From the cell containing the given text, extract its center point as [x, y] coordinate. 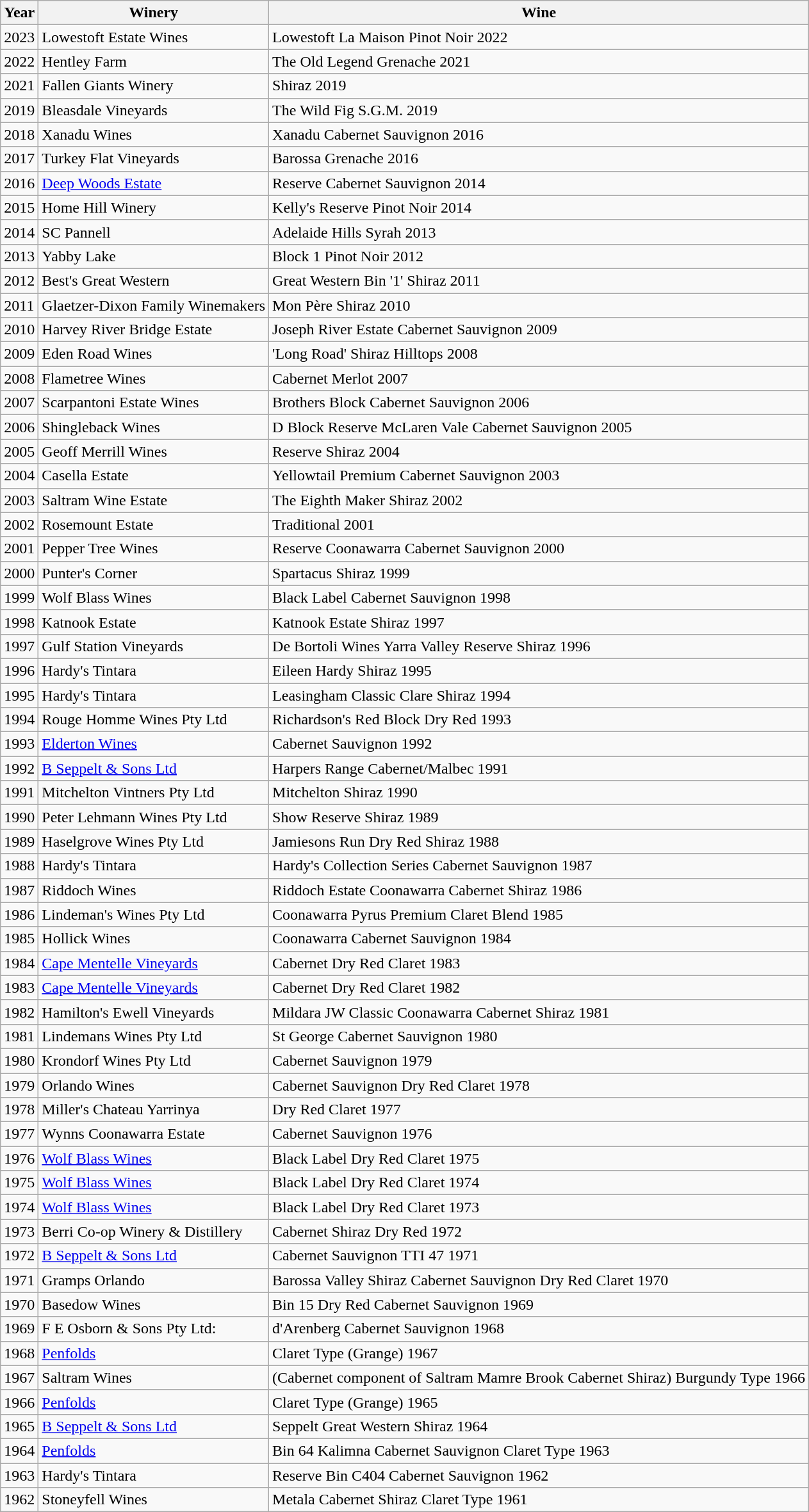
Reserve Shiraz 2004 [539, 451]
2009 [19, 354]
1993 [19, 744]
De Bortoli Wines Yarra Valley Reserve Shiraz 1996 [539, 646]
Home Hill Winery [154, 207]
2013 [19, 256]
Geoff Merrill Wines [154, 451]
Rosemount Estate [154, 524]
1967 [19, 1378]
Kelly's Reserve Pinot Noir 2014 [539, 207]
2010 [19, 330]
Hollick Wines [154, 939]
Lowestoft Estate Wines [154, 37]
Claret Type (Grange) 1967 [539, 1353]
2016 [19, 183]
Haselgrove Wines Pty Ltd [154, 841]
Cabernet Sauvignon 1979 [539, 1061]
(Cabernet component of Saltram Mamre Brook Cabernet Shiraz) Burgundy Type 1966 [539, 1378]
Cabernet Sauvignon 1992 [539, 744]
Orlando Wines [154, 1085]
Black Label Dry Red Claret 1974 [539, 1183]
1984 [19, 963]
2005 [19, 451]
2015 [19, 207]
Cabernet Shiraz Dry Red 1972 [539, 1232]
Turkey Flat Vineyards [154, 159]
Yabby Lake [154, 256]
2006 [19, 427]
Peter Lehmann Wines Pty Ltd [154, 817]
Stoneyfell Wines [154, 1500]
Casella Estate [154, 476]
Barossa Valley Shiraz Cabernet Sauvignon Dry Red Claret 1970 [539, 1280]
SC Pannell [154, 232]
Lowestoft La Maison Pinot Noir 2022 [539, 37]
2000 [19, 573]
Berri Co-op Winery & Distillery [154, 1232]
F E Osborn & Sons Pty Ltd: [154, 1329]
1976 [19, 1158]
2004 [19, 476]
Great Western Bin '1' Shiraz 2011 [539, 280]
2018 [19, 134]
Black Label Cabernet Sauvignon 1998 [539, 597]
2017 [19, 159]
Eileen Hardy Shiraz 1995 [539, 671]
1995 [19, 695]
1966 [19, 1402]
Coonawarra Cabernet Sauvignon 1984 [539, 939]
Hentley Farm [154, 61]
1964 [19, 1451]
Traditional 2001 [539, 524]
1991 [19, 793]
1994 [19, 720]
Cabernet Dry Red Claret 1983 [539, 963]
Black Label Dry Red Claret 1975 [539, 1158]
1985 [19, 939]
1980 [19, 1061]
1992 [19, 768]
Cabernet Dry Red Claret 1982 [539, 988]
'Long Road' Shiraz Hilltops 2008 [539, 354]
1972 [19, 1256]
Barossa Grenache 2016 [539, 159]
Flametree Wines [154, 378]
1983 [19, 988]
Reserve Coonawarra Cabernet Sauvignon 2000 [539, 549]
2012 [19, 280]
Best's Great Western [154, 280]
Black Label Dry Red Claret 1973 [539, 1207]
Reserve Cabernet Sauvignon 2014 [539, 183]
Gramps Orlando [154, 1280]
1986 [19, 915]
Spartacus Shiraz 1999 [539, 573]
Bin 15 Dry Red Cabernet Sauvignon 1969 [539, 1305]
Punter's Corner [154, 573]
1970 [19, 1305]
1989 [19, 841]
Basedow Wines [154, 1305]
1997 [19, 646]
1978 [19, 1110]
Bleasdale Vineyards [154, 110]
2011 [19, 305]
Hardy's Collection Series Cabernet Sauvignon 1987 [539, 866]
Krondorf Wines Pty Ltd [154, 1061]
1979 [19, 1085]
1974 [19, 1207]
Year [19, 13]
Glaetzer-Dixon Family Winemakers [154, 305]
Cabernet Sauvignon Dry Red Claret 1978 [539, 1085]
2002 [19, 524]
Yellowtail Premium Cabernet Sauvignon 2003 [539, 476]
Scarpantoni Estate Wines [154, 403]
Bin 64 Kalimna Cabernet Sauvignon Claret Type 1963 [539, 1451]
Xanadu Cabernet Sauvignon 2016 [539, 134]
Rouge Homme Wines Pty Ltd [154, 720]
1996 [19, 671]
Metala Cabernet Shiraz Claret Type 1961 [539, 1500]
Cabernet Sauvignon TTI 47 1971 [539, 1256]
Saltram Wines [154, 1378]
2003 [19, 500]
1965 [19, 1426]
Gulf Station Vineyards [154, 646]
Hamilton's Ewell Vineyards [154, 1012]
2001 [19, 549]
1998 [19, 622]
Fallen Giants Winery [154, 86]
Leasingham Classic Clare Shiraz 1994 [539, 695]
Coonawarra Pyrus Premium Claret Blend 1985 [539, 915]
1973 [19, 1232]
Harvey River Bridge Estate [154, 330]
Lindemans Wines Pty Ltd [154, 1036]
Block 1 Pinot Noir 2012 [539, 256]
Shiraz 2019 [539, 86]
1988 [19, 866]
Deep Woods Estate [154, 183]
Mitchelton Vintners Pty Ltd [154, 793]
Riddoch Estate Coonawarra Cabernet Shiraz 1986 [539, 890]
Mildara JW Classic Coonawarra Cabernet Shiraz 1981 [539, 1012]
2023 [19, 37]
The Wild Fig S.G.M. 2019 [539, 110]
Show Reserve Shiraz 1989 [539, 817]
1969 [19, 1329]
Cabernet Sauvignon 1976 [539, 1134]
Katnook Estate Shiraz 1997 [539, 622]
Eden Road Wines [154, 354]
1977 [19, 1134]
1962 [19, 1500]
The Old Legend Grenache 2021 [539, 61]
Claret Type (Grange) 1965 [539, 1402]
1971 [19, 1280]
D Block Reserve McLaren Vale Cabernet Sauvignon 2005 [539, 427]
1968 [19, 1353]
Riddoch Wines [154, 890]
1975 [19, 1183]
2007 [19, 403]
2014 [19, 232]
Mon Père Shiraz 2010 [539, 305]
Dry Red Claret 1977 [539, 1110]
1987 [19, 890]
Brothers Block Cabernet Sauvignon 2006 [539, 403]
Wine [539, 13]
St George Cabernet Sauvignon 1980 [539, 1036]
Elderton Wines [154, 744]
Richardson's Red Block Dry Red 1993 [539, 720]
Xanadu Wines [154, 134]
Reserve Bin C404 Cabernet Sauvignon 1962 [539, 1475]
Shingleback Wines [154, 427]
Wynns Coonawarra Estate [154, 1134]
Mitchelton Shiraz 1990 [539, 793]
Joseph River Estate Cabernet Sauvignon 2009 [539, 330]
The Eighth Maker Shiraz 2002 [539, 500]
Adelaide Hills Syrah 2013 [539, 232]
Saltram Wine Estate [154, 500]
Pepper Tree Wines [154, 549]
2022 [19, 61]
Miller's Chateau Yarrinya [154, 1110]
d'Arenberg Cabernet Sauvignon 1968 [539, 1329]
1963 [19, 1475]
2021 [19, 86]
2008 [19, 378]
2019 [19, 110]
Seppelt Great Western Shiraz 1964 [539, 1426]
1999 [19, 597]
1990 [19, 817]
1982 [19, 1012]
Harpers Range Cabernet/Malbec 1991 [539, 768]
Winery [154, 13]
Jamiesons Run Dry Red Shiraz 1988 [539, 841]
1981 [19, 1036]
Cabernet Merlot 2007 [539, 378]
Lindeman's Wines Pty Ltd [154, 915]
Katnook Estate [154, 622]
